From the cell containing the given text, extract its center point as (X, Y) coordinate. 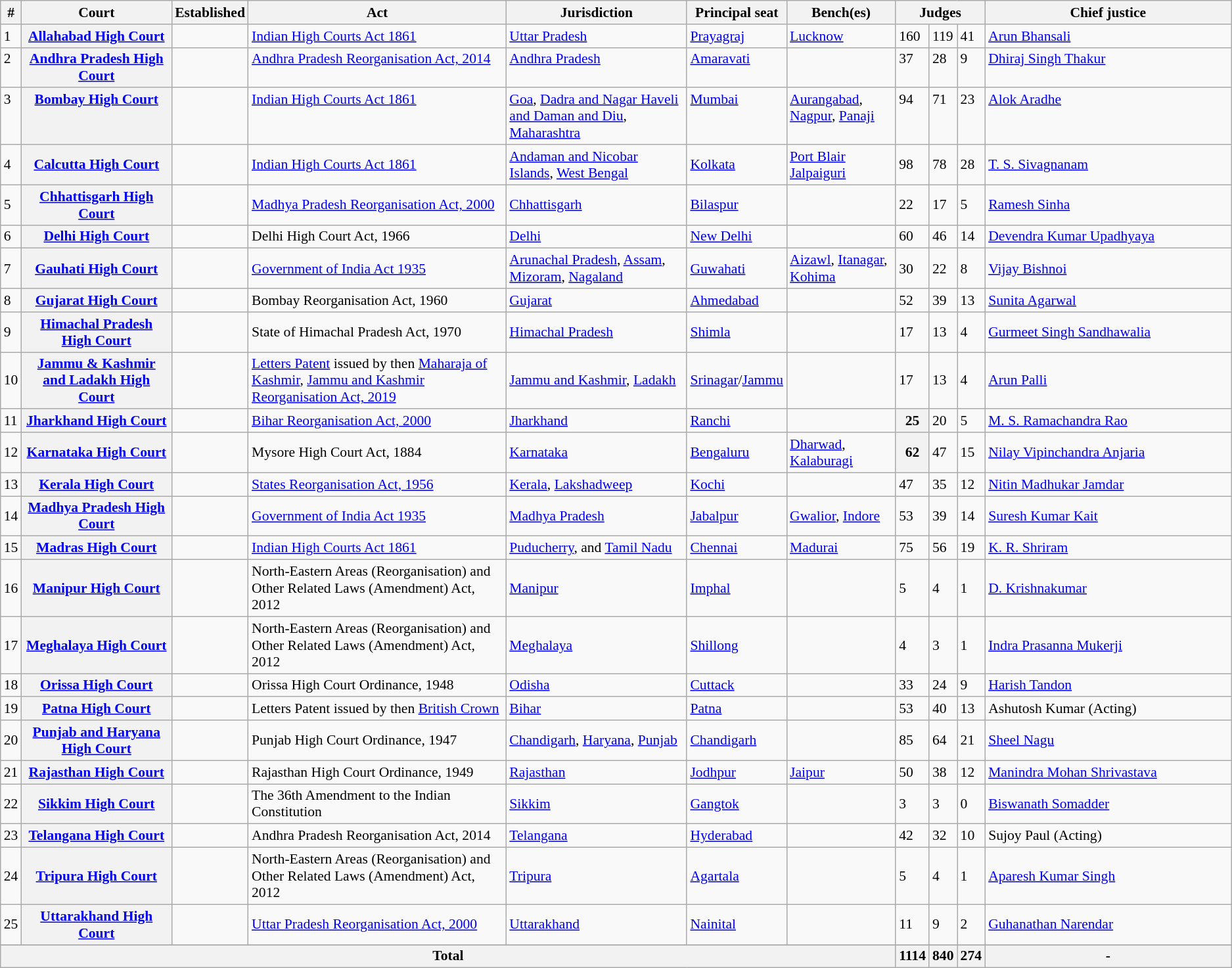
Tripura (597, 877)
119 (944, 36)
New Delhi (737, 237)
Goa, Dadra and Nagar Haveli and Daman and Diu, Maharashtra (597, 117)
Delhi (597, 237)
60 (912, 237)
Delhi High Court (96, 237)
Madurai (841, 548)
Madhya Pradesh (597, 517)
Letters Patent issued by then British Crown (377, 709)
Lucknow (841, 36)
Puducherry, and Tamil Nadu (597, 548)
Prayagraj (737, 36)
Kerala, Lakshadweep (597, 484)
Jharkhand High Court (96, 421)
Cuttack (737, 685)
Letters Patent issued by then Maharaja of Kashmir, Jammu and Kashmir Reorganisation Act, 2019 (377, 381)
Uttarakhand (597, 924)
Sikkim High Court (96, 804)
Bihar Reorganisation Act, 2000 (377, 421)
Chief justice (1108, 12)
Indra Prasanna Mukerji (1108, 645)
7 (11, 268)
Jammu & Kashmir and Ladakh High Court (96, 381)
Tripura High Court (96, 877)
Aurangabad, Nagpur, Panaji (841, 117)
Amaravati (737, 67)
42 (912, 836)
Agartala (737, 877)
Nainital (737, 924)
52 (912, 300)
Gauhati High Court (96, 268)
Principal seat (737, 12)
Kochi (737, 484)
Hyderabad (737, 836)
Nitin Madhukar Jamdar (1108, 484)
Biswanath Somadder (1108, 804)
Dhiraj Singh Thakur (1108, 67)
75 (912, 548)
Uttar Pradesh Reorganisation Act, 2000 (377, 924)
Port Blair Jalpaiguri (841, 164)
Punjab and Haryana High Court (96, 740)
Chennai (737, 548)
Chandigarh (737, 740)
Arunachal Pradesh, Assam, Mizoram, Nagaland (597, 268)
Ashutosh Kumar (Acting) (1108, 709)
50 (912, 772)
46 (944, 237)
Orissa High Court (96, 685)
Ahmedabad (737, 300)
40 (944, 709)
62 (912, 452)
1114 (912, 956)
Manindra Mohan Shrivastava (1108, 772)
Jaipur (841, 772)
Rajasthan High Court (96, 772)
Kolkata (737, 164)
Telangana (597, 836)
64 (944, 740)
274 (971, 956)
Sheel Nagu (1108, 740)
Guhanathan Narendar (1108, 924)
Alok Aradhe (1108, 117)
Rajasthan (597, 772)
Chhattisgarh (597, 205)
Manipur (597, 589)
Devendra Kumar Upadhyaya (1108, 237)
K. R. Shriram (1108, 548)
Manipur High Court (96, 589)
Aparesh Kumar Singh (1108, 877)
Shimla (737, 333)
98 (912, 164)
Meghalaya High Court (96, 645)
Bench(es) (841, 12)
Ramesh Sinha (1108, 205)
Uttarakhand High Court (96, 924)
Punjab High Court Ordinance, 1947 (377, 740)
Delhi High Court Act, 1966 (377, 237)
# (11, 12)
Established (210, 12)
840 (944, 956)
Arun Palli (1108, 381)
Meghalaya (597, 645)
Madhya Pradesh Reorganisation Act, 2000 (377, 205)
States Reorganisation Act, 1956 (377, 484)
Dharwad, Kalaburagi (841, 452)
Odisha (597, 685)
Jodhpur (737, 772)
Ranchi (737, 421)
Himachal Pradesh (597, 333)
Jabalpur (737, 517)
94 (912, 117)
Bombay High Court (96, 117)
85 (912, 740)
Telangana High Court (96, 836)
Uttar Pradesh (597, 36)
Chandigarh, Haryana, Punjab (597, 740)
71 (944, 117)
Total (448, 956)
30 (912, 268)
Guwahati (737, 268)
Vijay Bishnoi (1108, 268)
Andaman and Nicobar Islands, West Bengal (597, 164)
Judges (940, 12)
M. S. Ramachandra Rao (1108, 421)
Orissa High Court Ordinance, 1948 (377, 685)
Jammu and Kashmir, Ladakh (597, 381)
38 (944, 772)
Chhattisgarh High Court (96, 205)
D. Krishnakumar (1108, 589)
41 (971, 36)
Allahabad High Court (96, 36)
Calcutta High Court (96, 164)
78 (944, 164)
Karnataka High Court (96, 452)
T. S. Sivagnanam (1108, 164)
Gujarat (597, 300)
Arun Bhansali (1108, 36)
Madhya Pradesh High Court (96, 517)
33 (912, 685)
Srinagar/Jammu (737, 381)
32 (944, 836)
Aizawl, Itanagar, Kohima (841, 268)
Karnataka (597, 452)
6 (11, 237)
0 (971, 804)
Bilaspur (737, 205)
Rajasthan High Court Ordinance, 1949 (377, 772)
35 (944, 484)
- (1108, 956)
Kerala High Court (96, 484)
Gangtok (737, 804)
Andhra Pradesh (597, 67)
Himachal Pradesh High Court (96, 333)
Jharkhand (597, 421)
Patna (737, 709)
56 (944, 548)
160 (912, 36)
Mysore High Court Act, 1884 (377, 452)
Imphal (737, 589)
Court (96, 12)
18 (11, 685)
Sujoy Paul (Acting) (1108, 836)
Gujarat High Court (96, 300)
Shillong (737, 645)
The 36th Amendment to the Indian Constitution (377, 804)
Act (377, 12)
Sunita Agarwal (1108, 300)
Bihar (597, 709)
Bombay Reorganisation Act, 1960 (377, 300)
Suresh Kumar Kait (1108, 517)
Andhra Pradesh High Court (96, 67)
State of Himachal Pradesh Act, 1970 (377, 333)
Harish Tandon (1108, 685)
Jurisdiction (597, 12)
Gwalior, Indore (841, 517)
Mumbai (737, 117)
16 (11, 589)
Gurmeet Singh Sandhawalia (1108, 333)
Sikkim (597, 804)
37 (912, 67)
Madras High Court (96, 548)
Patna High Court (96, 709)
Bengaluru (737, 452)
Nilay Vipinchandra Anjaria (1108, 452)
